Return the [x, y] coordinate for the center point of the cell that contains the specified text.  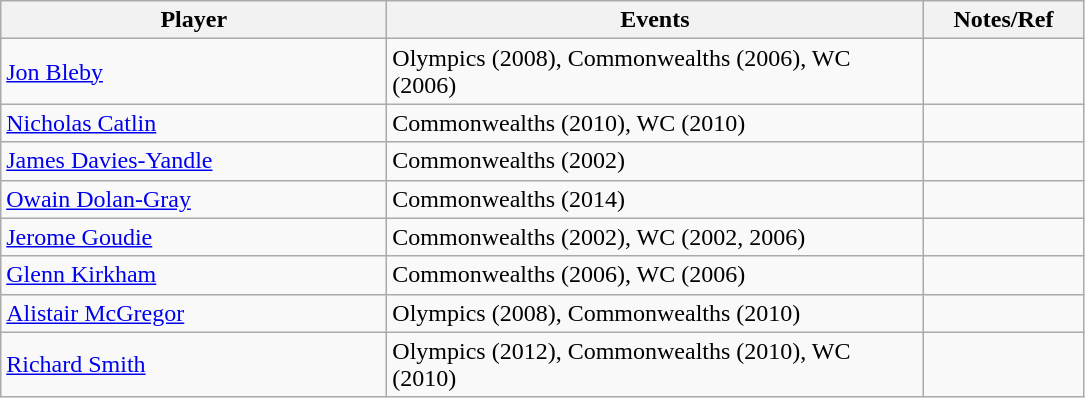
Events [655, 20]
Commonwealths (2010), WC (2010) [655, 123]
Olympics (2012), Commonwealths (2010), WC (2010) [655, 364]
Commonwealths (2002) [655, 161]
Olympics (2008), Commonwealths (2006), WC (2006) [655, 72]
Nicholas Catlin [194, 123]
Notes/Ref [1004, 20]
Jerome Goudie [194, 237]
Owain Dolan-Gray [194, 199]
Commonwealths (2014) [655, 199]
Player [194, 20]
Richard Smith [194, 364]
Olympics (2008), Commonwealths (2010) [655, 313]
Commonwealths (2006), WC (2006) [655, 275]
Alistair McGregor [194, 313]
James Davies-Yandle [194, 161]
Glenn Kirkham [194, 275]
Jon Bleby [194, 72]
Commonwealths (2002), WC (2002, 2006) [655, 237]
